Scan for the cell matching the given text and deliver its (X, Y) coordinate at center. 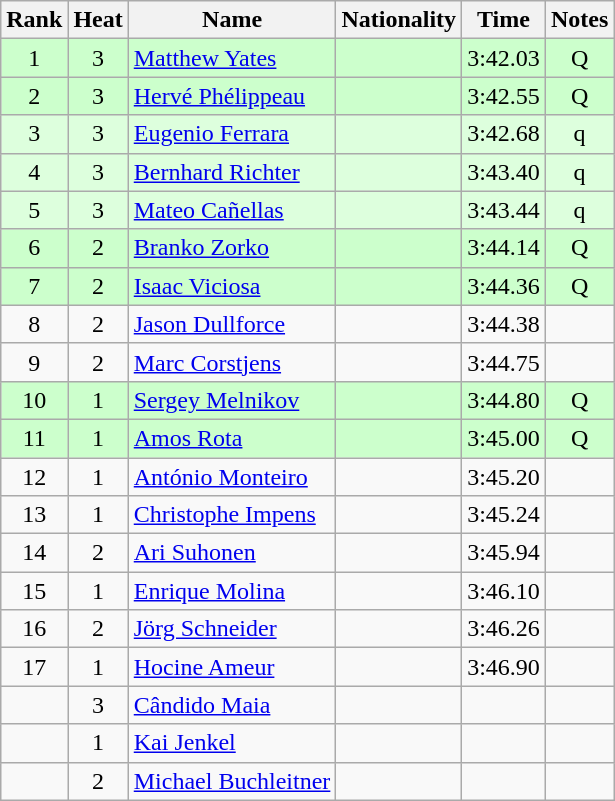
10 (34, 400)
3:43.44 (504, 210)
Rank (34, 20)
16 (34, 629)
Sergey Melnikov (232, 400)
3:44.75 (504, 362)
3:46.26 (504, 629)
Cândido Maia (232, 705)
3:44.38 (504, 324)
Hocine Ameur (232, 667)
Michael Buchleitner (232, 781)
Amos Rota (232, 438)
3:44.14 (504, 248)
3:42.55 (504, 96)
Mateo Cañellas (232, 210)
Nationality (399, 20)
6 (34, 248)
Bernhard Richter (232, 172)
3:45.20 (504, 477)
Enrique Molina (232, 591)
Branko Zorko (232, 248)
Isaac Viciosa (232, 286)
Time (504, 20)
3:45.00 (504, 438)
4 (34, 172)
Jason Dullforce (232, 324)
Hervé Phélippeau (232, 96)
3:46.10 (504, 591)
Christophe Impens (232, 515)
Name (232, 20)
3:45.24 (504, 515)
Jörg Schneider (232, 629)
7 (34, 286)
Ari Suhonen (232, 553)
Heat (98, 20)
3:44.80 (504, 400)
9 (34, 362)
3:43.40 (504, 172)
Matthew Yates (232, 58)
12 (34, 477)
13 (34, 515)
11 (34, 438)
8 (34, 324)
3:46.90 (504, 667)
3:42.68 (504, 134)
15 (34, 591)
17 (34, 667)
3:42.03 (504, 58)
Marc Corstjens (232, 362)
5 (34, 210)
3:44.36 (504, 286)
Eugenio Ferrara (232, 134)
Kai Jenkel (232, 743)
Notes (579, 20)
14 (34, 553)
3:45.94 (504, 553)
António Monteiro (232, 477)
